For the text-containing cell, return its midpoint in [x, y] coordinate format. 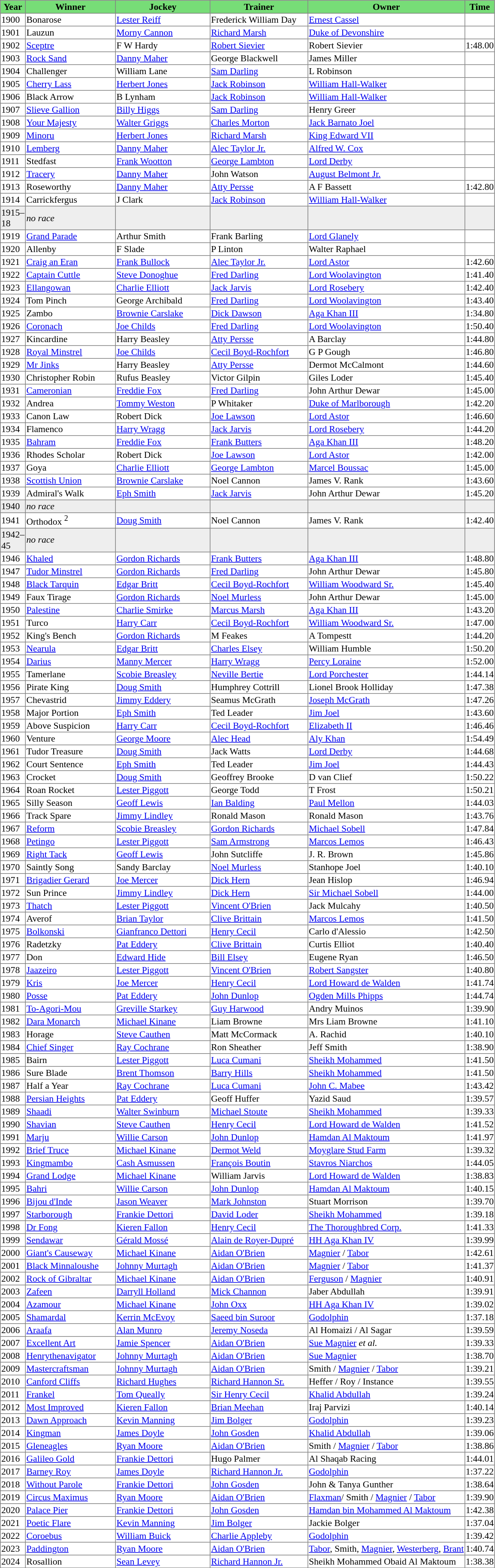
1950 [13, 610]
1913 [13, 187]
1962 [13, 764]
Black Tarquin [70, 584]
Tamerlane [70, 674]
1940 [13, 506]
1:45.86 [480, 854]
Challenger [70, 71]
Sam Armstrong [259, 841]
Lionel Brook Holliday [386, 687]
1989 [13, 1111]
Black Arrow [70, 97]
B Lynham [163, 97]
To-Agori-Mou [70, 1008]
2014 [13, 1433]
1941 [13, 520]
Your Majesty [70, 123]
1:47.38 [480, 687]
Nearula [70, 648]
Guy Harwood [259, 1008]
1:38.64 [480, 1484]
Above Suspicion [70, 725]
Jack Barnato Joel [386, 123]
Orthodox 2 [70, 520]
Craig an Eran [70, 262]
Slieve Gallion [70, 110]
Alfred W. Cox [386, 148]
Giles Loder [386, 378]
Percy Loraine [386, 661]
Without Parole [70, 1484]
2011 [13, 1394]
The Thoroughbred Corp. [386, 1227]
Dara Monarch [70, 1021]
2007 [13, 1343]
Grand Parade [70, 236]
Hugo Palmer [259, 1458]
Curtis Elliot [386, 944]
Charles Elsey [259, 648]
1995 [13, 1188]
Frank Wootton [163, 161]
Carrickfergus [70, 200]
1:41.74 [480, 982]
A. Rachid [386, 1034]
Jeremy Noseda [259, 1330]
Tom Pinch [70, 300]
Charlie Appleby [259, 1535]
Alan Munro [163, 1330]
1:40.15 [480, 1188]
1939 [13, 493]
Brigadier Gerard [70, 880]
2005 [13, 1317]
Kincardine [70, 339]
Zambo [70, 313]
Reform [70, 828]
1:40.50 [480, 905]
Charles Morton [259, 123]
Ian Balding [259, 802]
Grand Lodge [70, 1175]
Goya [70, 468]
William Lane [163, 71]
Pirate King [70, 687]
2010 [13, 1381]
1:43.76 [480, 815]
Bolkonski [70, 931]
1967 [13, 828]
Jackie Bolger [386, 1523]
Persian Heights [70, 1098]
2000 [13, 1253]
Bill Elsey [259, 957]
Henrythenavigator [70, 1355]
1955 [13, 674]
1:44.03 [480, 802]
Dr Fong [70, 1227]
1:42.61 [480, 1253]
Aly Khan [386, 738]
Bahram [70, 442]
1:48.20 [480, 442]
2006 [13, 1330]
James Miller [386, 58]
1932 [13, 403]
1946 [13, 558]
Horage [70, 1034]
Roan Rocket [70, 790]
John & Tanya Gunther [386, 1484]
Crocket [70, 777]
2013 [13, 1420]
Right Tack [70, 854]
Charlie Smirke [163, 610]
1:42.00 [480, 455]
Heffer / Roy / Instance [386, 1381]
François Boutin [259, 1162]
1:38.38 [480, 1561]
Lauzun [70, 33]
1:44.60 [480, 365]
William Jarvis [259, 1175]
Saeed bin Suroor [259, 1317]
Sue Magnier et al. [386, 1343]
Yazid Saud [386, 1098]
Coronach [70, 326]
1924 [13, 300]
Frederick William Day [259, 20]
King's Bench [70, 635]
1:40.74 [480, 1548]
Paul Mellon [386, 802]
Mrs Liam Browne [386, 1021]
1953 [13, 648]
1951 [13, 622]
A Barclay [386, 339]
Tom Queally [163, 1394]
1:46.43 [480, 841]
Sue Magnier [386, 1355]
1921 [13, 262]
2003 [13, 1291]
1929 [13, 365]
Tracery [70, 174]
1:38.90 [480, 1047]
Sean Levey [163, 1561]
Chevastrid [70, 700]
Greville Starkey [163, 1008]
1:42.38 [480, 1510]
Poetic Flare [70, 1523]
1:44.74 [480, 995]
Zafeen [70, 1291]
1994 [13, 1175]
1984 [13, 1047]
1960 [13, 738]
J Clark [163, 200]
1:37.22 [480, 1471]
Dawn Approach [70, 1420]
1:38.70 [480, 1355]
1:39.32 [480, 1150]
Silly Season [70, 802]
Hamdan bin Mohammed Al Maktoum [386, 1510]
1900 [13, 20]
Gianfranco Dettori [163, 931]
Edward Hide [163, 957]
Barney Roy [70, 1471]
Giant's Causeway [70, 1253]
Jimmy Eddery [163, 700]
P Whitaker [259, 403]
Jack Mulcahy [386, 905]
Richard Hannon Sr. [259, 1381]
1986 [13, 1072]
1969 [13, 854]
Posse [70, 995]
1952 [13, 635]
1948 [13, 584]
2017 [13, 1471]
1999 [13, 1240]
1979 [13, 982]
A F Bassett [386, 187]
Sir Henry Cecil [259, 1394]
Gleneagles [70, 1445]
Flamenco [70, 429]
Tommy Weston [163, 403]
Turco [70, 622]
1968 [13, 841]
1996 [13, 1201]
Thatch [70, 905]
1936 [13, 455]
Barry Hills [259, 1072]
Sheikh Mohammed Obaid Al Maktoum [386, 1561]
1:46.60 [480, 416]
1978 [13, 970]
Marju [70, 1137]
1:44.14 [480, 674]
1985 [13, 1060]
Michael Sobell [386, 828]
Ogden Mills Phipps [386, 995]
1:47.26 [480, 700]
1:44.05 [480, 1162]
1903 [13, 58]
1:52.00 [480, 661]
1938 [13, 481]
Jaazeiro [70, 970]
1:46.46 [480, 725]
Iraj Parvizi [386, 1407]
1:39.59 [480, 1330]
2019 [13, 1497]
Cameronian [70, 390]
Tudor Minstrel [70, 571]
Owner [386, 7]
John Oxx [259, 1304]
Alain de Royer-Dupré [259, 1240]
1:42.60 [480, 262]
Saintly Song [70, 867]
1970 [13, 867]
Kerrin McEvoy [163, 1317]
2022 [13, 1535]
1930 [13, 378]
1954 [13, 661]
Track Spare [70, 815]
1:41.52 [480, 1124]
1:37.04 [480, 1523]
1:42.20 [480, 403]
Brief Truce [70, 1150]
1972 [13, 892]
1971 [13, 880]
Winner [70, 7]
Bahri [70, 1188]
2002 [13, 1278]
Walter Raphael [386, 249]
Moyglare Stud Farm [386, 1150]
Minoru [70, 135]
1959 [13, 725]
1:39.99 [480, 1240]
1:41.40 [480, 275]
1901 [13, 33]
Shaadi [70, 1111]
Mark Johnston [259, 1201]
Gérald Mossé [163, 1240]
1:54.49 [480, 738]
1:39.06 [480, 1433]
1919 [13, 236]
M Feakes [259, 635]
1926 [13, 326]
1:37.18 [480, 1317]
1:48.00 [480, 45]
Lord Porchester [386, 674]
1:50.21 [480, 790]
1922 [13, 275]
1:41.37 [480, 1265]
2024 [13, 1561]
Stanhope Joel [386, 867]
Rock of Gibraltar [70, 1278]
Petingo [70, 841]
1:42.50 [480, 931]
Elizabeth II [386, 725]
1987 [13, 1085]
1:43.42 [480, 1085]
Brent Thomson [163, 1072]
Al Shaqab Racing [386, 1458]
Sir Michael Sobell [386, 892]
Major Portion [70, 712]
1904 [13, 71]
1:41.33 [480, 1227]
John Sutcliffe [259, 854]
Sandy Barclay [163, 867]
2009 [13, 1368]
Geoffrey Brooke [259, 777]
Jason Weaver [163, 1201]
1923 [13, 288]
1:47.00 [480, 622]
1974 [13, 918]
1:43.40 [480, 300]
1907 [13, 110]
1:44.00 [480, 892]
D van Clief [386, 777]
Duke of Marlborough [386, 403]
1911 [13, 161]
1988 [13, 1098]
Alec Head [259, 738]
1920 [13, 249]
Palestine [70, 610]
1963 [13, 777]
1:39.55 [480, 1381]
1:39.18 [480, 1214]
1977 [13, 957]
1:46.94 [480, 880]
1:47.84 [480, 828]
1992 [13, 1150]
Radetzky [70, 944]
1966 [13, 815]
Faux Tirage [70, 597]
Rhodes Scholar [70, 455]
1:45.80 [480, 571]
Circus Maximus [70, 1497]
George Todd [259, 790]
Venture [70, 738]
Jack Watts [259, 751]
1:45.20 [480, 493]
1980 [13, 995]
Sure Blade [70, 1072]
Joseph McGrath [386, 700]
Chief Singer [70, 1047]
Excellent Art [70, 1343]
Roseworthy [70, 187]
1:40.91 [480, 1278]
George Archibald [163, 300]
Canford Cliffs [70, 1381]
1:43.20 [480, 610]
Canon Law [70, 416]
1:46.80 [480, 352]
Lord Glanely [386, 236]
Christopher Robin [70, 378]
1981 [13, 1008]
1928 [13, 352]
Allenby [70, 249]
Black Minnaloushe [70, 1265]
Darryll Holland [163, 1291]
1:39.24 [480, 1394]
1:39.42 [480, 1535]
1964 [13, 790]
Bijou d'Inde [70, 1201]
1990 [13, 1124]
1:44.43 [480, 764]
2004 [13, 1304]
2015 [13, 1445]
2001 [13, 1265]
Brian Meehan [259, 1407]
Mick Channon [259, 1291]
Royal Minstrel [70, 352]
1931 [13, 390]
Frank Bullock [163, 262]
Time [480, 7]
Lester Reiff [163, 20]
1910 [13, 148]
Rosallion [70, 1561]
Trainer [259, 7]
1:34.80 [480, 313]
1:41.10 [480, 1021]
Ellangowan [70, 288]
George Blackwell [259, 58]
Coroebus [70, 1535]
Geoff Huffer [259, 1098]
Jockey [163, 7]
1:40.14 [480, 1407]
Duke of Devonshire [386, 33]
William Humble [386, 648]
Carlo d'Alessio [386, 931]
1958 [13, 712]
Stavros Niarchos [386, 1162]
Palace Pier [70, 1510]
Manny Mercer [163, 661]
1997 [13, 1214]
F W Hardy [163, 45]
Matt McCormack [259, 1034]
Tabor, Smith, Magnier, Westerberg, Brant [386, 1548]
Richard Hughes [163, 1381]
Ernest Cassel [386, 20]
Court Sentence [70, 764]
Dermot McCalmont [386, 365]
1908 [13, 123]
Andry Muinos [386, 1008]
Michael Stoute [259, 1111]
Al Homaizi / Al Sagar [386, 1330]
David Loder [259, 1214]
2012 [13, 1407]
Eugene Ryan [386, 957]
1:39.21 [480, 1368]
1:39.23 [480, 1420]
Jaber Abdullah [386, 1291]
Mastercraftsman [70, 1368]
Rufus Beasley [163, 378]
1956 [13, 687]
Galileo Gold [70, 1458]
Sceptre [70, 45]
Walter Swinburn [163, 1111]
1902 [13, 45]
Most Improved [70, 1407]
2016 [13, 1458]
1:41.97 [480, 1137]
Paddington [70, 1548]
August Belmont Jr. [386, 174]
Bairn [70, 1060]
Khaled [70, 558]
1905 [13, 84]
Dermot Weld [259, 1150]
Shavian [70, 1124]
Billy Higgs [163, 110]
Flaxman/ Smith / Magnier / Tabor [386, 1497]
T Frost [386, 790]
Mr Jinks [70, 365]
Frank Barling [259, 236]
Steve Donoghue [163, 275]
1947 [13, 571]
Averof [70, 918]
1925 [13, 313]
Year [13, 7]
1993 [13, 1162]
Scottish Union [70, 481]
1915–18 [13, 218]
1:46.50 [480, 957]
Neville Bertie [259, 674]
1906 [13, 97]
1937 [13, 468]
Walter Griggs [163, 123]
P Linton [259, 249]
Marcus Marsh [259, 610]
Liam Browne [259, 1021]
Captain Cuttle [70, 275]
Don [70, 957]
1973 [13, 905]
Lemberg [70, 148]
Stedfast [70, 161]
Ferguson / Magnier [386, 1278]
Jean Hislop [386, 880]
1:40.40 [480, 944]
1976 [13, 944]
Robert Sangster [386, 970]
1:38.83 [480, 1175]
Morny Cannon [163, 33]
1934 [13, 429]
1933 [13, 416]
Kris [70, 982]
1909 [13, 135]
1:48.80 [480, 558]
Seamus McGrath [259, 700]
Shamardal [70, 1317]
Darius [70, 661]
1:39.70 [480, 1201]
1:44.68 [480, 751]
Azamour [70, 1304]
1:44.01 [480, 1458]
1961 [13, 751]
Victor Gilpin [259, 378]
1914 [13, 200]
2023 [13, 1548]
Kingmambo [70, 1162]
Henry Greer [386, 110]
Half a Year [70, 1085]
1942–45 [13, 540]
1:50.20 [480, 648]
King Edward VII [386, 135]
John Watson [259, 174]
2008 [13, 1355]
Brian Taylor [163, 918]
A Tompestt [386, 635]
Humphrey Cottrill [259, 687]
Sendawar [70, 1240]
1:50.40 [480, 326]
Jamie Spencer [163, 1343]
1:40.80 [480, 970]
1:39.91 [480, 1291]
Frankel [70, 1394]
1:50.22 [480, 777]
Cash Asmussen [163, 1162]
Stuart Morrison [386, 1201]
2018 [13, 1484]
Araafa [70, 1330]
Bonarose [70, 20]
Kingman [70, 1433]
George Moore [163, 738]
1935 [13, 442]
Ron Sheather [259, 1047]
1:39.02 [480, 1304]
F Slade [163, 249]
Andrea [70, 403]
Cherry Lass [70, 84]
L Robinson [386, 71]
Admiral's Walk [70, 493]
Arthur Smith [163, 236]
1927 [13, 339]
Jeff Smith [386, 1047]
1912 [13, 174]
1:38.86 [480, 1445]
1:44.80 [480, 339]
1:39.57 [480, 1098]
Sun Prince [70, 892]
Tudor Treasure [70, 751]
1998 [13, 1227]
1957 [13, 700]
1983 [13, 1034]
Starborough [70, 1214]
2021 [13, 1523]
1975 [13, 931]
1982 [13, 1021]
William Buick [163, 1535]
1965 [13, 802]
Rock Sand [70, 58]
1:42.80 [480, 187]
G P Gough [386, 352]
1991 [13, 1137]
2020 [13, 1510]
Marcel Boussac [386, 468]
1949 [13, 597]
Dick Dawson [259, 313]
John C. Mabee [386, 1085]
J. R. Brown [386, 854]
